Detect which cell encompasses the target text, then output its (X, Y) center coordinate. 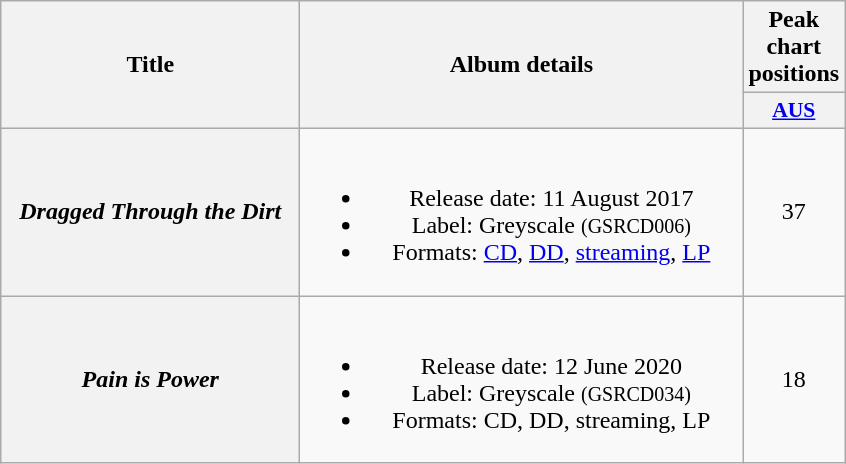
AUS (794, 111)
Title (150, 65)
Pain is Power (150, 380)
37 (794, 212)
Dragged Through the Dirt (150, 212)
Peak chart positions (794, 47)
Release date: 12 June 2020Label: Greyscale (GSRCD034)Formats: CD, DD, streaming, LP (522, 380)
18 (794, 380)
Release date: 11 August 2017Label: Greyscale (GSRCD006)Formats: CD, DD, streaming, LP (522, 212)
Album details (522, 65)
